Return the (x, y) coordinate for the center point of the cell that contains the specified text.  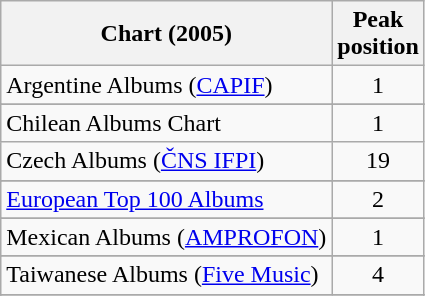
Argentine Albums (CAPIF) (166, 85)
Chilean Albums Chart (166, 123)
Czech Albums (ČNS IFPI) (166, 161)
4 (378, 275)
European Top 100 Albums (166, 199)
19 (378, 161)
2 (378, 199)
Peakposition (378, 34)
Chart (2005) (166, 34)
Taiwanese Albums (Five Music) (166, 275)
Mexican Albums (AMPROFON) (166, 237)
